Identify which cell holds the provided text, then report its (X, Y) central coordinate. 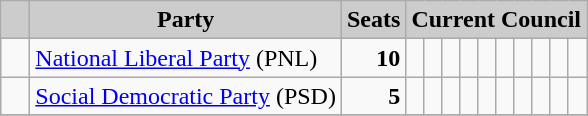
10 (373, 58)
Current Council (496, 20)
Party (186, 20)
Social Democratic Party (PSD) (186, 96)
5 (373, 96)
National Liberal Party (PNL) (186, 58)
Seats (373, 20)
